Capture the cell that displays the provided text and extract its (X, Y) central coordinate. 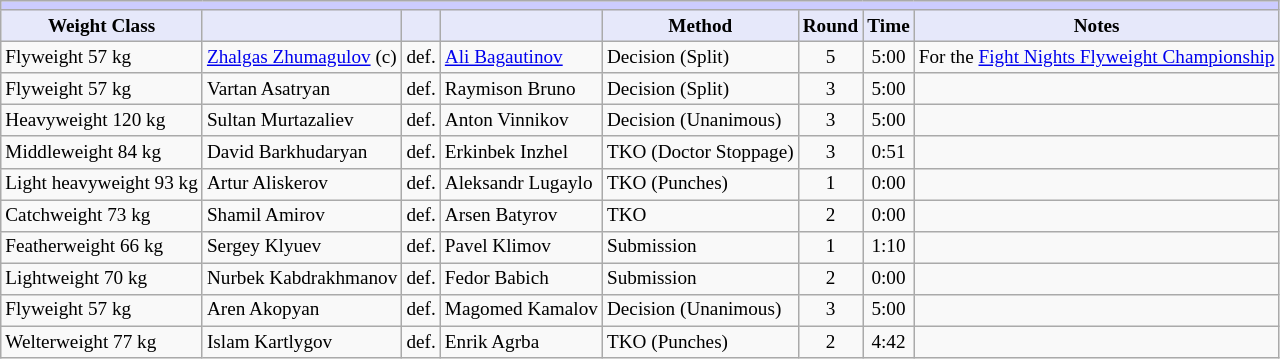
Erkinbek Inzhel (521, 152)
1:10 (888, 247)
Sergey Klyuev (302, 247)
TKO (700, 216)
Welterweight 77 kg (102, 342)
Islam Kartlygov (302, 342)
Ali Bagautinov (521, 57)
0:51 (888, 152)
Round (830, 26)
Raymison Bruno (521, 89)
Middleweight 84 kg (102, 152)
Fedor Babich (521, 279)
Nurbek Kabdrakhmanov (302, 279)
Time (888, 26)
Catchweight 73 kg (102, 216)
TKO (Doctor Stoppage) (700, 152)
Magomed Kamalov (521, 310)
Light heavyweight 93 kg (102, 184)
Shamil Amirov (302, 216)
Pavel Klimov (521, 247)
Weight Class (102, 26)
Zhalgas Zhumagulov (c) (302, 57)
David Barkhudaryan (302, 152)
Artur Aliskerov (302, 184)
Featherweight 66 kg (102, 247)
Notes (1096, 26)
Anton Vinnikov (521, 121)
5 (830, 57)
For the Fight Nights Flyweight Championship (1096, 57)
Arsen Batyrov (521, 216)
Enrik Agrba (521, 342)
Heavyweight 120 kg (102, 121)
Aleksandr Lugaylo (521, 184)
Method (700, 26)
4:42 (888, 342)
Sultan Murtazaliev (302, 121)
Lightweight 70 kg (102, 279)
Vartan Asatryan (302, 89)
Aren Akopyan (302, 310)
